Identify which cell holds the provided text, then report its (X, Y) central coordinate. 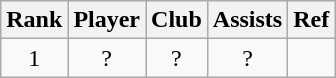
Assists (247, 20)
Ref (312, 20)
Club (177, 20)
1 (34, 58)
Player (107, 20)
Rank (34, 20)
